From the cell containing the given text, extract its center point as [X, Y] coordinate. 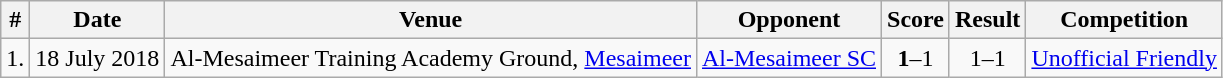
Date [98, 20]
Al-Mesaimeer Training Academy Ground, Mesaimeer [431, 58]
Al-Mesaimeer SC [788, 58]
1. [16, 58]
Competition [1124, 20]
Score [916, 20]
# [16, 20]
Unofficial Friendly [1124, 58]
18 July 2018 [98, 58]
Result [987, 20]
Venue [431, 20]
Opponent [788, 20]
